Determine the [X, Y] coordinate at the center of the cell enclosing the given text.  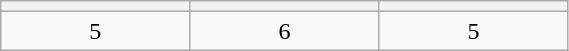
6 [284, 31]
